Find where the given text appears and provide that cell's center as (x, y) coordinate. 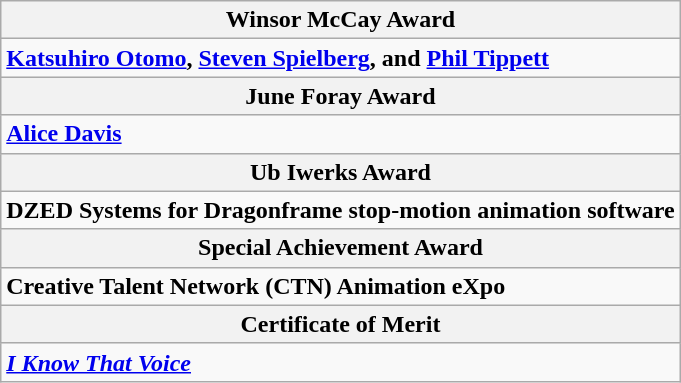
DZED Systems for Dragonframe stop-motion animation software (340, 210)
Creative Talent Network (CTN) Animation eXpo (340, 286)
Certificate of Merit (340, 324)
Ub Iwerks Award (340, 172)
June Foray Award (340, 96)
Special Achievement Award (340, 248)
I Know That Voice (340, 362)
Winsor McCay Award (340, 20)
Katsuhiro Otomo, Steven Spielberg, and Phil Tippett (340, 58)
Alice Davis (340, 134)
